Output the [X, Y] coordinate of the center of the cell containing the given text.  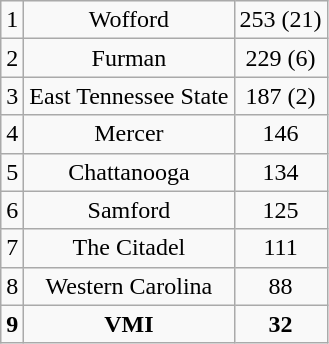
4 [12, 134]
Western Carolina [129, 286]
1 [12, 20]
88 [280, 286]
Chattanooga [129, 172]
East Tennessee State [129, 96]
134 [280, 172]
The Citadel [129, 248]
253 (21) [280, 20]
111 [280, 248]
Mercer [129, 134]
146 [280, 134]
Furman [129, 58]
7 [12, 248]
9 [12, 324]
6 [12, 210]
187 (2) [280, 96]
Wofford [129, 20]
32 [280, 324]
2 [12, 58]
Samford [129, 210]
8 [12, 286]
229 (6) [280, 58]
3 [12, 96]
125 [280, 210]
VMI [129, 324]
5 [12, 172]
